Extract the (x, y) coordinate from the center of the cell holding the provided text.  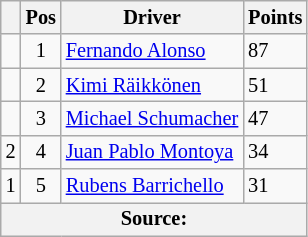
31 (275, 186)
34 (275, 152)
Source: (154, 219)
Pos (41, 17)
47 (275, 118)
Driver (152, 17)
Rubens Barrichello (152, 186)
5 (41, 186)
Juan Pablo Montoya (152, 152)
4 (41, 152)
Kimi Räikkönen (152, 85)
Michael Schumacher (152, 118)
87 (275, 51)
51 (275, 85)
3 (41, 118)
Points (275, 17)
Fernando Alonso (152, 51)
